Provide the [X, Y] coordinate of the cell's center where the given text is located.  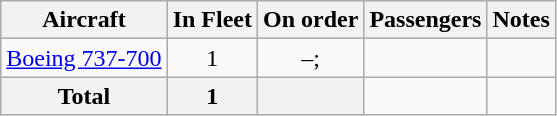
Aircraft [84, 20]
Total [84, 96]
Notes [521, 20]
In Fleet [212, 20]
–; [311, 58]
On order [311, 20]
Boeing 737-700 [84, 58]
Passengers [426, 20]
